Scan for the cell matching the given text and deliver its (x, y) coordinate at center. 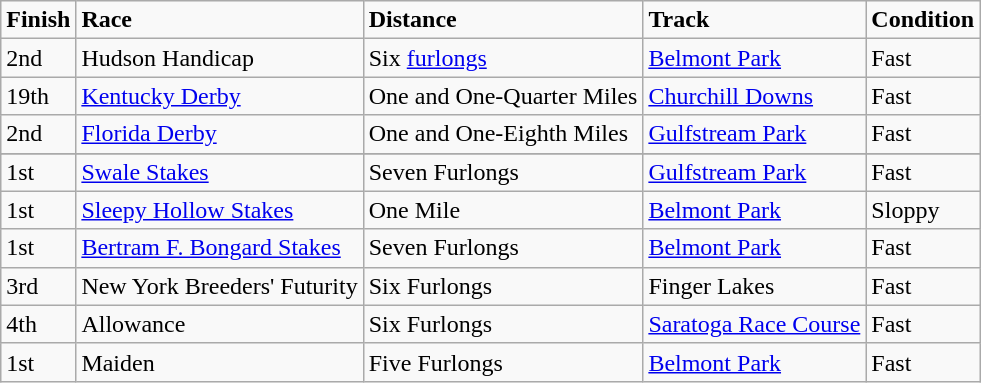
One and One-Quarter Miles (503, 96)
Distance (503, 20)
One Mile (503, 210)
Allowance (220, 324)
Race (220, 20)
New York Breeders' Futurity (220, 286)
4th (38, 324)
Finger Lakes (754, 286)
Florida Derby (220, 134)
Condition (923, 20)
One and One-Eighth Miles (503, 134)
Track (754, 20)
Hudson Handicap (220, 58)
Kentucky Derby (220, 96)
3rd (38, 286)
Maiden (220, 362)
Sloppy (923, 210)
Saratoga Race Course (754, 324)
Swale Stakes (220, 172)
Five Furlongs (503, 362)
Sleepy Hollow Stakes (220, 210)
19th (38, 96)
Bertram F. Bongard Stakes (220, 248)
Six furlongs (503, 58)
Finish (38, 20)
Churchill Downs (754, 96)
